For the text-containing cell, return its midpoint in (X, Y) coordinate format. 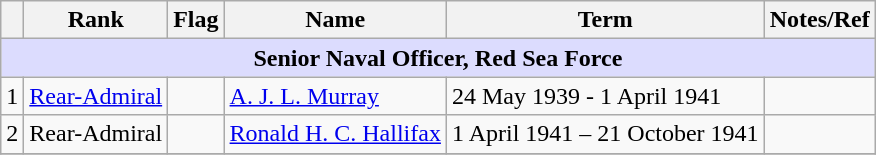
1 April 1941 – 21 October 1941 (605, 134)
A. J. L. Murray (335, 96)
24 May 1939 - 1 April 1941 (605, 96)
1 (12, 96)
Flag (196, 20)
Term (605, 20)
Notes/Ref (820, 20)
Name (335, 20)
2 (12, 134)
Senior Naval Officer, Red Sea Force (438, 58)
Ronald H. C. Hallifax (335, 134)
Rank (96, 20)
